Return (X, Y) of the center of cell containing provided text 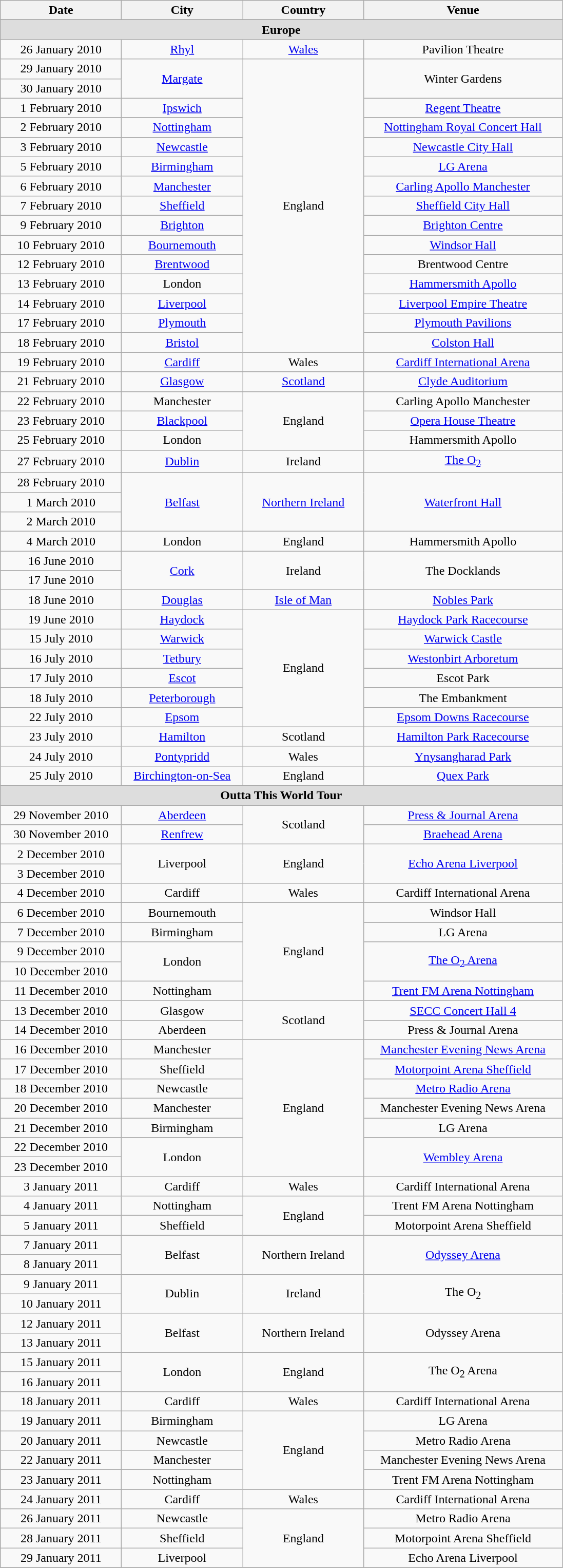
22 December 2010 (61, 1147)
18 December 2010 (61, 1088)
16 July 2010 (61, 658)
Epsom Downs Racecourse (463, 717)
Bristol (182, 343)
Margate (182, 79)
22 July 2010 (61, 717)
4 December 2010 (61, 893)
13 February 2010 (61, 284)
Outta This World Tour (281, 796)
12 February 2010 (61, 265)
Winter Gardens (463, 79)
18 January 2011 (61, 1401)
Sheffield City Hall (463, 205)
16 December 2010 (61, 1049)
18 June 2010 (61, 600)
Pontypridd (182, 756)
7 January 2011 (61, 1245)
Westonbirt Arboretum (463, 658)
Brentwood (182, 265)
Haydock Park Racecourse (463, 619)
29 January 2010 (61, 69)
26 January 2011 (61, 1519)
Nobles Park (463, 600)
8 January 2011 (61, 1264)
13 December 2010 (61, 1010)
Renfrew (182, 835)
30 November 2010 (61, 835)
19 January 2011 (61, 1421)
25 February 2010 (61, 440)
9 January 2011 (61, 1284)
The Embankment (463, 697)
Cork (182, 571)
17 June 2010 (61, 580)
Regent Theatre (463, 108)
Brighton (182, 225)
Venue (463, 10)
24 January 2011 (61, 1499)
Birchington-on-Sea (182, 776)
Quex Park (463, 776)
25 July 2010 (61, 776)
Liverpool Empire Theatre (463, 304)
18 February 2010 (61, 343)
23 December 2010 (61, 1167)
16 January 2011 (61, 1382)
Ynysangharad Park (463, 756)
Plymouth (182, 323)
2 December 2010 (61, 854)
14 February 2010 (61, 304)
Isle of Man (303, 600)
23 January 2011 (61, 1480)
Brentwood Centre (463, 265)
Warwick (182, 639)
6 December 2010 (61, 913)
9 December 2010 (61, 952)
17 July 2010 (61, 678)
5 February 2010 (61, 166)
Wembley Arena (463, 1157)
Europe (281, 30)
Country (303, 10)
12 January 2011 (61, 1323)
4 January 2011 (61, 1206)
SECC Concert Hall 4 (463, 1010)
Rhyl (182, 49)
City (182, 10)
19 June 2010 (61, 619)
10 January 2011 (61, 1303)
27 February 2010 (61, 461)
6 February 2010 (61, 186)
5 January 2011 (61, 1225)
Escot Park (463, 678)
Pavilion Theatre (463, 49)
15 July 2010 (61, 639)
21 February 2010 (61, 382)
Escot (182, 678)
10 December 2010 (61, 971)
19 February 2010 (61, 362)
9 February 2010 (61, 225)
17 February 2010 (61, 323)
Plymouth Pavilions (463, 323)
20 January 2011 (61, 1441)
Warwick Castle (463, 639)
24 July 2010 (61, 756)
Hamilton Park Racecourse (463, 736)
18 July 2010 (61, 697)
29 November 2010 (61, 815)
Douglas (182, 600)
Colston Hall (463, 343)
Braehead Arena (463, 835)
15 January 2011 (61, 1362)
21 December 2010 (61, 1128)
3 December 2010 (61, 874)
11 December 2010 (61, 991)
13 January 2011 (61, 1343)
4 March 2010 (61, 541)
23 February 2010 (61, 421)
20 December 2010 (61, 1108)
Blackpool (182, 421)
Ipswich (182, 108)
10 February 2010 (61, 245)
Clyde Auditorium (463, 382)
17 December 2010 (61, 1069)
The Docklands (463, 571)
Newcastle City Hall (463, 147)
1 March 2010 (61, 502)
28 February 2010 (61, 483)
Peterborough (182, 697)
7 February 2010 (61, 205)
Hamilton (182, 736)
Brighton Centre (463, 225)
28 January 2011 (61, 1538)
30 January 2010 (61, 88)
22 January 2011 (61, 1460)
Date (61, 10)
Waterfront Hall (463, 502)
29 January 2011 (61, 1558)
2 March 2010 (61, 522)
Tetbury (182, 658)
3 January 2011 (61, 1186)
Nottingham Royal Concert Hall (463, 127)
16 June 2010 (61, 561)
1 February 2010 (61, 108)
26 January 2010 (61, 49)
22 February 2010 (61, 401)
Epsom (182, 717)
Haydock (182, 619)
23 July 2010 (61, 736)
2 February 2010 (61, 127)
7 December 2010 (61, 932)
14 December 2010 (61, 1030)
3 February 2010 (61, 147)
Opera House Theatre (463, 421)
